Return (x, y) of the center of cell containing provided text 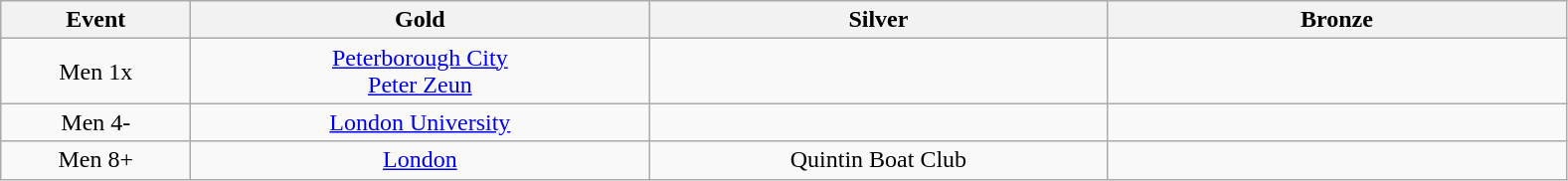
Bronze (1336, 20)
Event (95, 20)
London University (420, 122)
Gold (420, 20)
Quintin Boat Club (879, 160)
Men 1x (95, 72)
Men 8+ (95, 160)
Peterborough CityPeter Zeun (420, 72)
London (420, 160)
Men 4- (95, 122)
Silver (879, 20)
